Detect which cell encompasses the target text, then output its [X, Y] center coordinate. 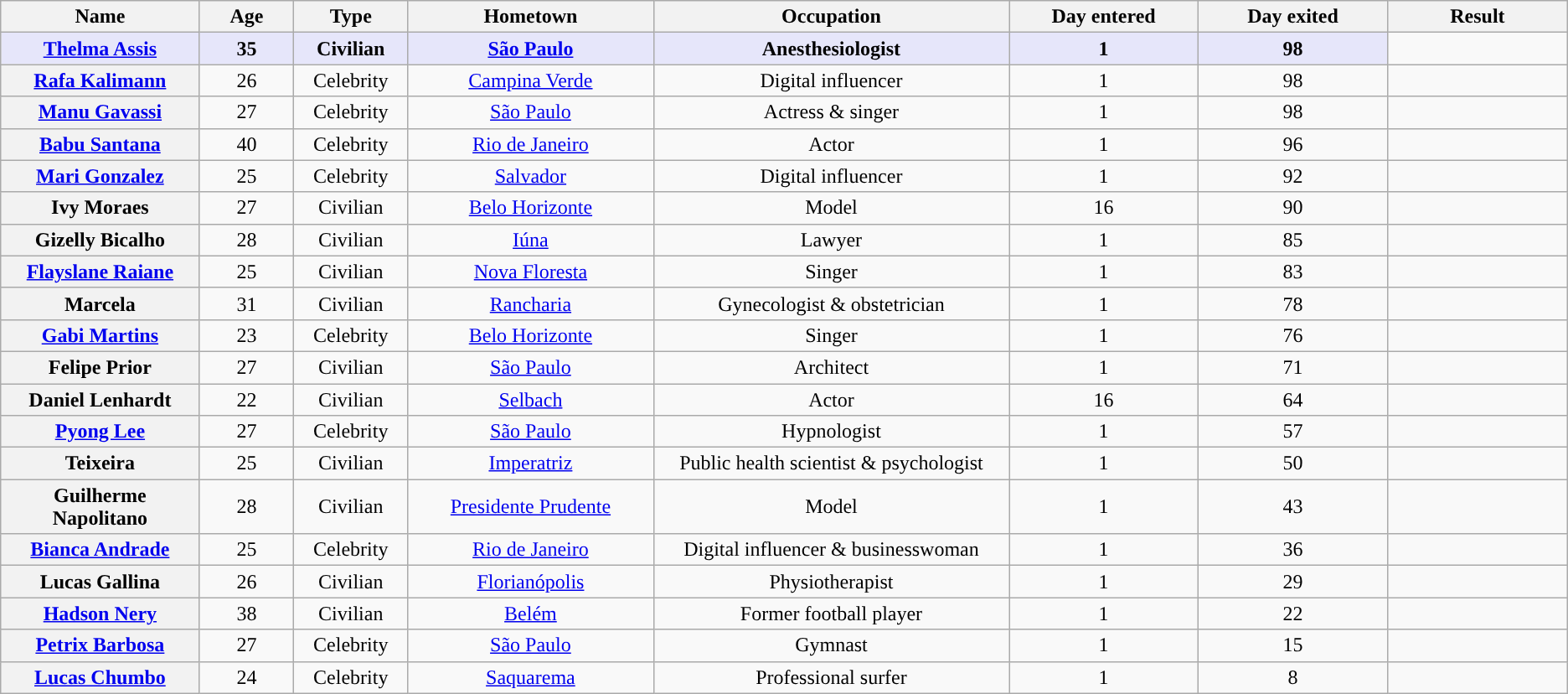
Rancharia [531, 303]
Pyong Lee [101, 432]
Presidente Prudente [531, 506]
Ivy Moraes [101, 208]
Selbach [531, 400]
Lucas Gallina [101, 582]
43 [1293, 506]
Belém [531, 614]
Campina Verde [531, 80]
24 [246, 677]
Rafa Kalimann [101, 80]
Lawyer [831, 240]
Day exited [1293, 17]
29 [1293, 582]
Architect [831, 367]
Babu Santana [101, 144]
Felipe Prior [101, 367]
23 [246, 335]
Petrix Barbosa [101, 645]
Iúna [531, 240]
Guilherme Napolitano [101, 506]
Occupation [831, 17]
Imperatriz [531, 464]
Actress & singer [831, 112]
Saquarema [531, 677]
Type [351, 17]
8 [1293, 677]
35 [246, 49]
31 [246, 303]
15 [1293, 645]
Physiotherapist [831, 582]
71 [1293, 367]
Day entered [1104, 17]
Mari Gonzalez [101, 176]
Anesthesiologist [831, 49]
Salvador [531, 176]
76 [1293, 335]
Digital influencer & businesswoman [831, 550]
Manu Gavassi [101, 112]
Hometown [531, 17]
36 [1293, 550]
Gymnast [831, 645]
Lucas Chumbo [101, 677]
85 [1293, 240]
50 [1293, 464]
Daniel Lenhardt [101, 400]
Bianca Andrade [101, 550]
Gabi Martins [101, 335]
Thelma Assis [101, 49]
Flayslane Raiane [101, 272]
Hypnologist [831, 432]
38 [246, 614]
Name [101, 17]
83 [1293, 272]
64 [1293, 400]
Former football player [831, 614]
Nova Floresta [531, 272]
Teixeira [101, 464]
96 [1293, 144]
Gizelly Bicalho [101, 240]
Age [246, 17]
Florianópolis [531, 582]
Professional surfer [831, 677]
Gynecologist & obstetrician [831, 303]
Result [1478, 17]
Marcela [101, 303]
92 [1293, 176]
78 [1293, 303]
90 [1293, 208]
40 [246, 144]
Public health scientist & psychologist [831, 464]
57 [1293, 432]
Hadson Nery [101, 614]
